Find where the given text appears and provide that cell's center as (X, Y) coordinate. 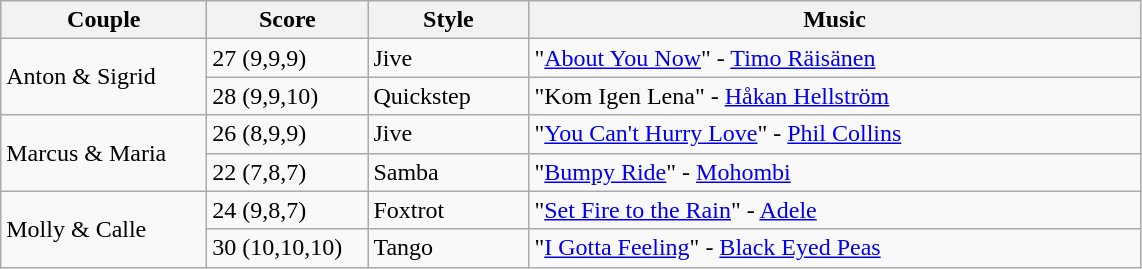
Tango (448, 248)
Music (834, 20)
Couple (104, 20)
Samba (448, 172)
27 (9,9,9) (288, 58)
28 (9,9,10) (288, 96)
30 (10,10,10) (288, 248)
Molly & Calle (104, 229)
Marcus & Maria (104, 153)
"You Can't Hurry Love" - Phil Collins (834, 134)
"About You Now" - Timo Räisänen (834, 58)
Anton & Sigrid (104, 77)
Foxtrot (448, 210)
"Kom Igen Lena" - Håkan Hellström (834, 96)
24 (9,8,7) (288, 210)
Quickstep (448, 96)
"I Gotta Feeling" - Black Eyed Peas (834, 248)
"Set Fire to the Rain" - Adele (834, 210)
22 (7,8,7) (288, 172)
26 (8,9,9) (288, 134)
Style (448, 20)
Score (288, 20)
"Bumpy Ride" - Mohombi (834, 172)
